Output the (X, Y) coordinate of the center of the cell containing the given text.  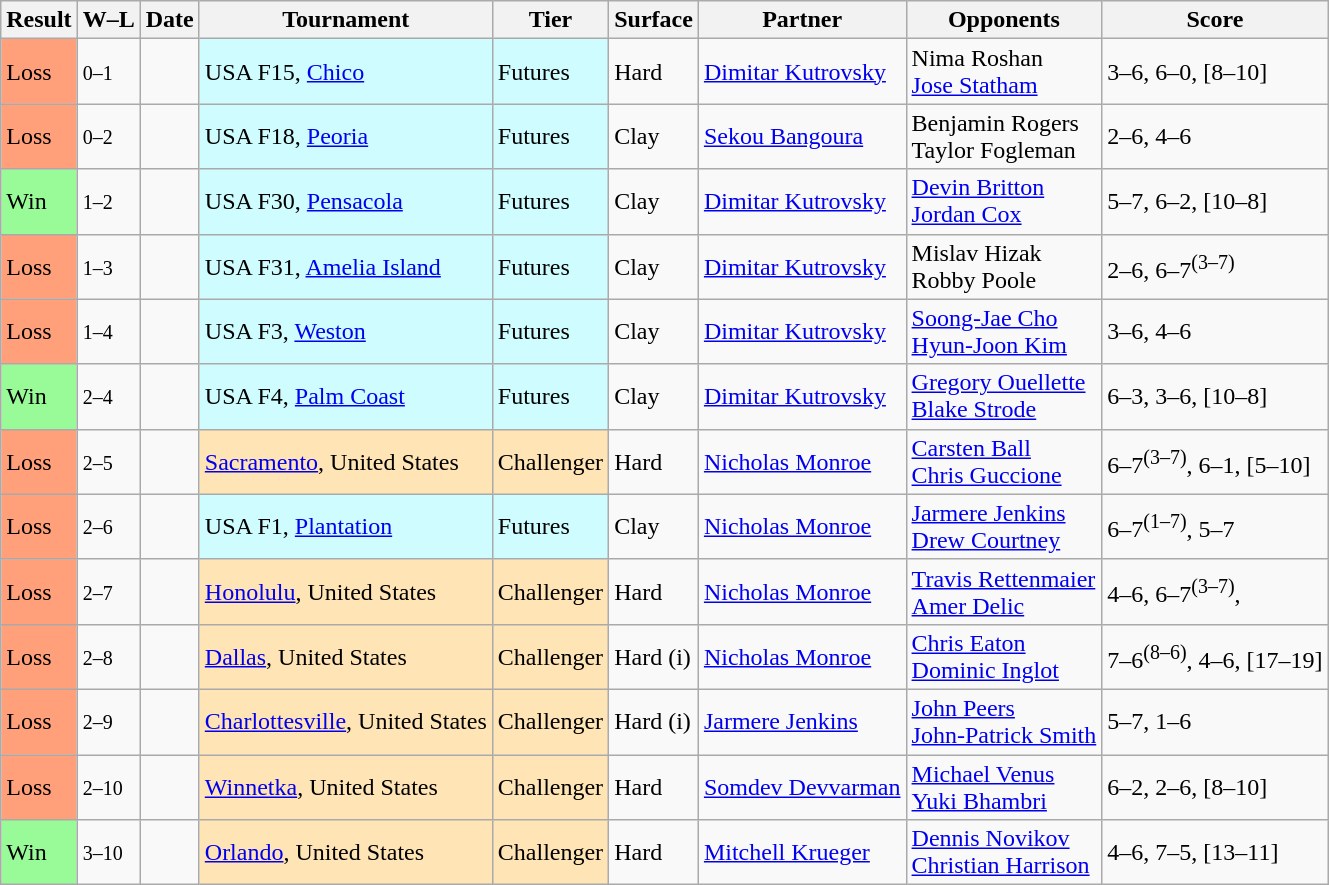
Jarmere Jenkins (802, 722)
USA F3, Weston (346, 332)
Jarmere Jenkins Drew Courtney (1004, 526)
USA F18, Peoria (346, 136)
4–6, 7–5, [13–11] (1215, 852)
Michael Venus Yuki Bhambri (1004, 786)
4–6, 6–7(3–7), (1215, 592)
Tournament (346, 20)
5–7, 6–2, [10–8] (1215, 202)
5–7, 1–6 (1215, 722)
1–4 (108, 332)
Travis Rettenmaier Amer Delic (1004, 592)
Nima Roshan Jose Statham (1004, 72)
6–7(1–7), 5–7 (1215, 526)
Sekou Bangoura (802, 136)
2–6, 6–7(3–7) (1215, 266)
2–6, 4–6 (1215, 136)
6–3, 3–6, [10–8] (1215, 396)
Result (39, 20)
USA F31, Amelia Island (346, 266)
2–10 (108, 786)
Partner (802, 20)
Honolulu, United States (346, 592)
Orlando, United States (346, 852)
Mitchell Krueger (802, 852)
Dallas, United States (346, 656)
Soong-Jae Cho Hyun-Joon Kim (1004, 332)
Surface (654, 20)
Gregory Ouellette Blake Strode (1004, 396)
Tier (550, 20)
Carsten Ball Chris Guccione (1004, 462)
Charlottesville, United States (346, 722)
1–2 (108, 202)
0–1 (108, 72)
USA F15, Chico (346, 72)
2–9 (108, 722)
Somdev Devvarman (802, 786)
John Peers John-Patrick Smith (1004, 722)
Score (1215, 20)
Date (170, 20)
W–L (108, 20)
3–10 (108, 852)
3–6, 6–0, [8–10] (1215, 72)
Winnetka, United States (346, 786)
6–2, 2–6, [8–10] (1215, 786)
USA F4, Palm Coast (346, 396)
Devin Britton Jordan Cox (1004, 202)
2–4 (108, 396)
6–7(3–7), 6–1, [5–10] (1215, 462)
Benjamin Rogers Taylor Fogleman (1004, 136)
2–6 (108, 526)
Opponents (1004, 20)
1–3 (108, 266)
3–6, 4–6 (1215, 332)
Mislav Hizak Robby Poole (1004, 266)
Sacramento, United States (346, 462)
Dennis Novikov Christian Harrison (1004, 852)
USA F1, Plantation (346, 526)
Chris Eaton Dominic Inglot (1004, 656)
2–8 (108, 656)
2–7 (108, 592)
7–6(8–6), 4–6, [17–19] (1215, 656)
0–2 (108, 136)
USA F30, Pensacola (346, 202)
2–5 (108, 462)
